Search for the cell housing the specified text and yield its (X, Y) center coordinate. 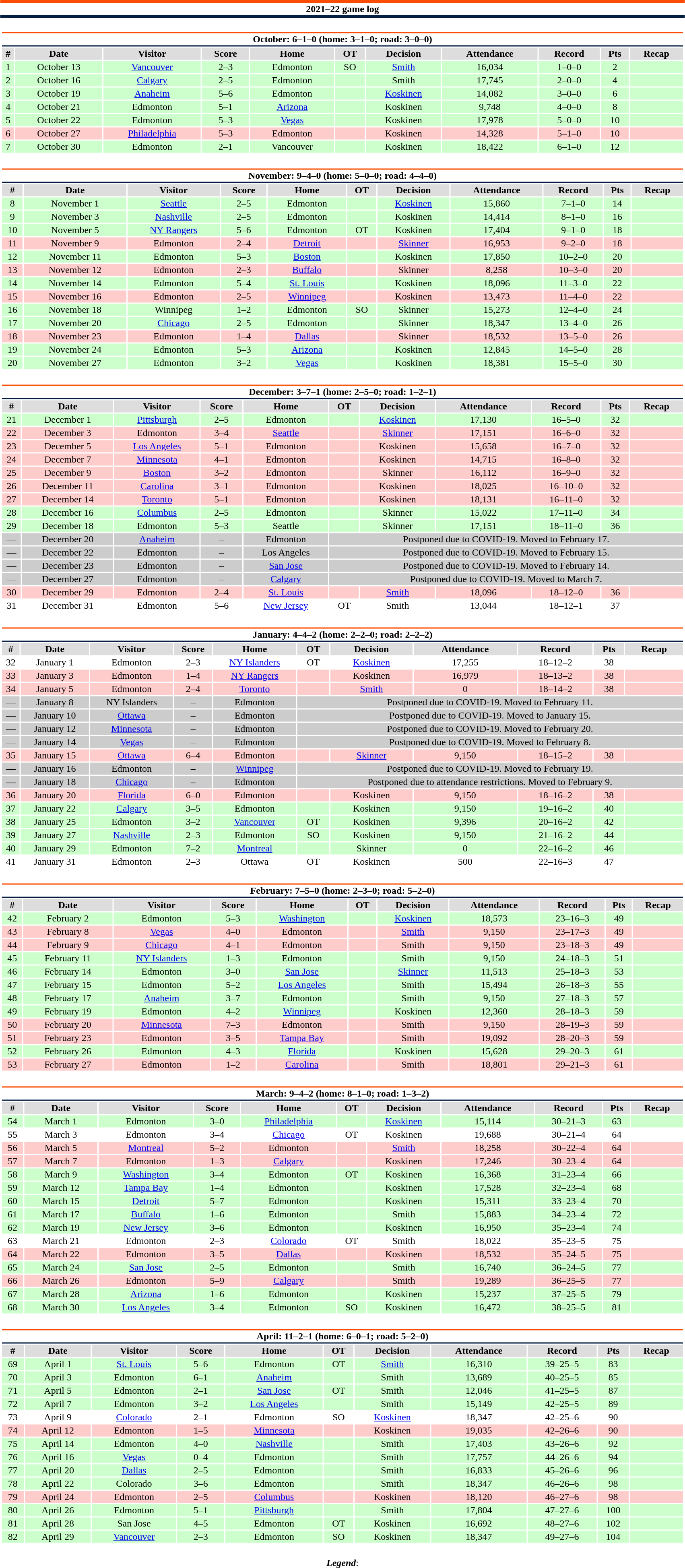
23–17–3 (572, 932)
17,246 (488, 1161)
November 5 (75, 230)
18–12–2 (555, 662)
January 5 (55, 689)
4–0–0 (569, 107)
March 1 (61, 1121)
15 (12, 297)
54 (12, 1121)
January 18 (55, 782)
7–3 (233, 1025)
0–4 (201, 1457)
18,131 (484, 500)
78 (13, 1483)
April 26 (58, 1510)
October 19 (59, 94)
November 16 (75, 297)
December 14 (68, 500)
December 16 (68, 512)
19,688 (488, 1135)
20–16–2 (555, 822)
17,757 (479, 1457)
13,689 (479, 1377)
46–26–6 (562, 1483)
Postponed due to COVID-19. Moved to January 15. (490, 715)
16,112 (484, 473)
16,950 (488, 1227)
16–11–0 (566, 500)
23–16–3 (572, 918)
16,740 (488, 1268)
16,034 (490, 67)
9 (12, 217)
November 1 (75, 203)
March 17 (61, 1215)
48 (12, 998)
19 (12, 350)
65 (12, 1268)
30–21–3 (569, 1121)
83 (613, 1364)
18,801 (494, 1065)
15,237 (488, 1294)
December 1 (68, 420)
31–23–4 (569, 1174)
96 (613, 1471)
February 19 (68, 1012)
13–4–0 (573, 323)
January 20 (55, 795)
41–25–5 (562, 1391)
15,860 (497, 203)
October 22 (59, 120)
December 3 (68, 433)
November 3 (75, 217)
30–22–4 (569, 1148)
33 (10, 676)
17,804 (479, 1510)
16–8–0 (566, 459)
17,403 (479, 1444)
15,311 (488, 1201)
24–18–3 (572, 959)
March 22 (61, 1254)
November: 9–4–0 (home: 5–0–0; road: 4–4–0) (342, 176)
25–18–3 (572, 971)
December 18 (68, 526)
35–24–5 (569, 1254)
February 27 (68, 1065)
March 21 (61, 1241)
9–1–0 (573, 230)
17,978 (490, 120)
6–0 (193, 795)
7–1–0 (573, 203)
16,368 (488, 1174)
April 14 (58, 1444)
January 14 (55, 742)
February 26 (68, 1051)
32–23–4 (569, 1188)
March 26 (61, 1281)
50 (12, 1025)
11–3–0 (573, 283)
1 (8, 67)
December 22 (68, 553)
11–4–0 (573, 297)
73 (13, 1417)
December: 3–7–1 (home: 2–5–0; road: 1–2–1) (342, 392)
Postponed due to COVID-19. Moved to February 11. (490, 702)
15,658 (484, 446)
12,360 (494, 1012)
19,092 (494, 1038)
82 (13, 1537)
April 1 (58, 1364)
4–5 (201, 1524)
February 15 (68, 985)
3 (8, 94)
60 (12, 1201)
29 (11, 526)
12,046 (479, 1391)
November 9 (75, 244)
April 20 (58, 1471)
45 (12, 959)
December 23 (68, 566)
28–18–3 (572, 1012)
18–13–2 (555, 676)
58 (12, 1174)
February 14 (68, 971)
January 22 (55, 809)
25 (11, 473)
29–21–3 (572, 1065)
43–26–6 (562, 1444)
41 (10, 862)
18,381 (497, 363)
January 25 (55, 822)
December 31 (68, 606)
100 (613, 1510)
69 (13, 1364)
13,473 (497, 297)
March 19 (61, 1227)
16,979 (465, 676)
January 31 (55, 862)
500 (465, 862)
March 9 (61, 1174)
7–2 (193, 848)
34–23–4 (569, 1215)
16,472 (488, 1307)
5–1–0 (569, 133)
15,114 (488, 1121)
February: 7–5–0 (home: 2–3–0; road: 5–2–0) (342, 890)
52 (12, 1051)
3–0–0 (569, 94)
45–26–6 (562, 1471)
30–23–4 (569, 1161)
January: 4–4–2 (home: 2–2–0; road: 2–2–2) (342, 634)
15–5–0 (573, 363)
16,953 (497, 244)
18–16–2 (555, 795)
10–3–0 (573, 270)
37–25–5 (569, 1294)
23 (11, 446)
January 15 (55, 756)
March 30 (61, 1307)
December 20 (68, 539)
89 (613, 1404)
November 27 (75, 363)
42–26–6 (562, 1430)
April 24 (58, 1497)
16–10–0 (566, 486)
December 5 (68, 446)
April 28 (58, 1524)
17,404 (497, 230)
11,513 (494, 971)
17,130 (484, 420)
11 (12, 244)
5–9 (217, 1281)
30–21–4 (569, 1135)
17,255 (465, 662)
December 9 (68, 473)
3–7 (233, 998)
22–16–2 (555, 848)
71 (13, 1391)
January 3 (55, 676)
14–5–0 (573, 350)
9,396 (465, 822)
76 (13, 1457)
62 (12, 1227)
November 20 (75, 323)
November 23 (75, 336)
March: 9–4–2 (home: 8–1–0; road: 1–3–2) (342, 1093)
1–5 (201, 1430)
39–25–5 (562, 1364)
35–23–4 (569, 1227)
April: 11–2–1 (home: 6–0–1; road: 5–2–0) (342, 1337)
17,528 (488, 1188)
35–23–5 (569, 1241)
April 12 (58, 1430)
February 8 (68, 932)
December 29 (68, 592)
17,745 (490, 80)
6–1 (201, 1377)
18,573 (494, 918)
17,850 (497, 256)
7 (8, 147)
January 16 (55, 769)
15,494 (494, 985)
44–26–6 (562, 1457)
Postponed due to COVID-19. Moved to February 14. (506, 566)
18,025 (484, 486)
November 18 (75, 310)
48–27–6 (562, 1524)
November 12 (75, 270)
November 24 (75, 350)
13–5–0 (573, 336)
15,022 (484, 512)
October 13 (59, 67)
Postponed due to COVID-19. Moved to February 15. (506, 553)
February 9 (68, 945)
4–3 (233, 1051)
14,715 (484, 459)
October: 6–1–0 (home: 3–1–0; road: 3–0–0) (342, 39)
2021–22 game log (342, 9)
18–15–2 (555, 756)
12–4–0 (573, 310)
18,022 (488, 1241)
16–7–0 (566, 446)
1–0–0 (569, 67)
47–27–6 (562, 1510)
Postponed due to COVID-19. Moved to February 8. (490, 742)
18–12–0 (566, 592)
February 11 (68, 959)
10–2–0 (573, 256)
16,833 (479, 1471)
April 22 (58, 1483)
19,289 (488, 1281)
46–27–6 (562, 1497)
18–12–1 (566, 606)
18,120 (479, 1497)
13,044 (484, 606)
3–1 (221, 486)
Postponed due to COVID-19. Moved to February 19. (490, 769)
28–19–3 (572, 1025)
February 20 (68, 1025)
14,082 (490, 94)
36–25–5 (569, 1281)
November 11 (75, 256)
6–4 (193, 756)
15,628 (494, 1051)
March 24 (61, 1268)
April 16 (58, 1457)
29–20–3 (572, 1051)
January 1 (55, 662)
40–25–5 (562, 1377)
36–24–5 (569, 1268)
8,258 (497, 270)
23–18–3 (572, 945)
November 14 (75, 283)
18–11–0 (566, 526)
18–14–2 (555, 689)
15,883 (488, 1215)
38–25–5 (569, 1307)
12,845 (497, 350)
27 (11, 500)
21 (11, 420)
56 (12, 1148)
9–2–0 (573, 244)
39 (10, 835)
31 (11, 606)
21–16–2 (555, 835)
26–18–3 (572, 985)
15,149 (479, 1404)
April 9 (58, 1417)
March 15 (61, 1201)
5–4 (244, 283)
14,328 (490, 133)
December 7 (68, 459)
94 (613, 1457)
March 12 (61, 1188)
19–16–2 (555, 809)
18,258 (488, 1148)
5–7 (217, 1201)
2–0–0 (569, 80)
March 5 (61, 1148)
102 (613, 1524)
19,035 (479, 1430)
17–11–0 (566, 512)
27–18–3 (572, 998)
5–0–0 (569, 120)
16–6–0 (566, 433)
April 29 (58, 1537)
February 17 (68, 998)
6–1–0 (569, 147)
43 (12, 932)
December 11 (68, 486)
22–16–3 (555, 862)
January 8 (55, 702)
March 7 (61, 1161)
Postponed due to attendance restrictions. Moved to February 9. (490, 782)
January 27 (55, 835)
16–5–0 (566, 420)
18,422 (490, 147)
13 (12, 270)
104 (613, 1537)
17 (12, 323)
February 2 (68, 918)
March 3 (61, 1135)
16–9–0 (566, 473)
October 30 (59, 147)
9,748 (490, 107)
14,414 (497, 217)
16,310 (479, 1364)
January 10 (55, 715)
Postponed due to COVID-19. Moved to February 20. (490, 729)
85 (613, 1377)
42–25–5 (562, 1404)
33–23–4 (569, 1201)
February 23 (68, 1038)
16,692 (479, 1524)
Postponed due to COVID-19. Moved to March 7. (506, 579)
92 (613, 1444)
15,273 (497, 310)
49–27–6 (562, 1537)
87 (613, 1391)
October 21 (59, 107)
5 (8, 120)
April 7 (58, 1404)
December 27 (68, 579)
April 3 (58, 1377)
8–1–0 (573, 217)
April 5 (58, 1391)
28–20–3 (572, 1038)
March 28 (61, 1294)
67 (12, 1294)
4–2 (233, 1012)
80 (13, 1510)
January 29 (55, 848)
October 16 (59, 80)
January 12 (55, 729)
Postponed due to COVID-19. Moved to February 17. (506, 539)
42–25–6 (562, 1417)
October 27 (59, 133)
35 (10, 756)
